Find where the given text appears and provide that cell's center as (x, y) coordinate. 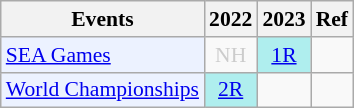
2023 (284, 19)
Events (102, 19)
World Championships (102, 90)
2022 (230, 19)
1R (284, 55)
2R (230, 90)
Ref (332, 19)
SEA Games (102, 55)
NH (230, 55)
